Search for the cell housing the specified text and yield its [x, y] center coordinate. 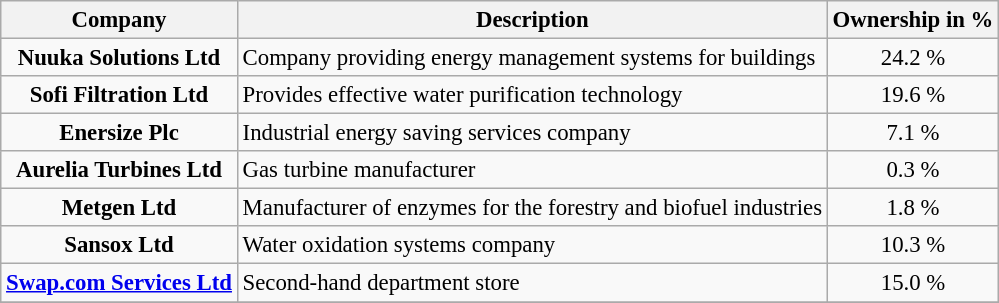
0.3 % [912, 170]
Ownership in % [912, 20]
24.2 % [912, 58]
Provides effective water purification technology [532, 95]
Nuuka Solutions Ltd [120, 58]
Company providing energy management systems for buildings [532, 58]
15.0 % [912, 283]
1.8 % [912, 208]
Enersize Plc [120, 133]
10.3 % [912, 245]
7.1 % [912, 133]
Swap.com Services Ltd [120, 283]
Sansox Ltd [120, 245]
Sofi Filtration Ltd [120, 95]
Second-hand department store [532, 283]
19.6 % [912, 95]
Water oxidation systems company [532, 245]
Description [532, 20]
Aurelia Turbines Ltd [120, 170]
Gas turbine manufacturer [532, 170]
Industrial energy saving services company [532, 133]
Metgen Ltd [120, 208]
Manufacturer of enzymes for the forestry and biofuel industries [532, 208]
Company [120, 20]
